Pinpoint the cell where the given text exists, returning its [X, Y] midpoint coordinate. 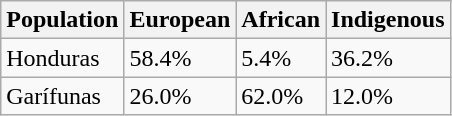
Indigenous [388, 20]
58.4% [180, 58]
5.4% [281, 58]
African [281, 20]
Garífunas [62, 96]
26.0% [180, 96]
Honduras [62, 58]
European [180, 20]
62.0% [281, 96]
36.2% [388, 58]
12.0% [388, 96]
Population [62, 20]
